Determine the (x, y) coordinate at the center of the cell enclosing the given text.  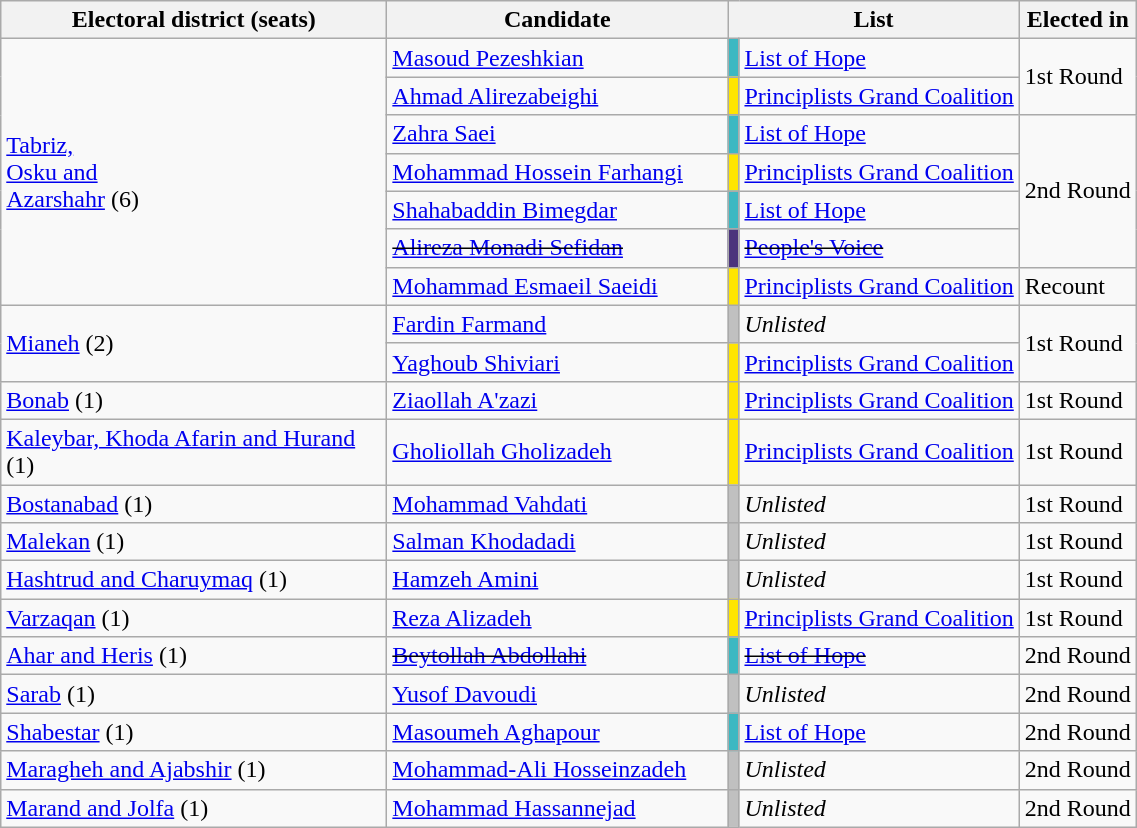
Mianeh (2) (194, 343)
Reza Alizadeh (558, 618)
Recount (1078, 286)
Zahra Saei (558, 134)
Masoud Pezeshkian (558, 58)
Maragheh and Ajabshir (1) (194, 770)
Mohammad Hassannejad (558, 808)
Bostanabad (1) (194, 503)
Varzaqan (1) (194, 618)
Tabriz, Osku and Azarshahr (6) (194, 172)
Hashtrud and Charuymaq (1) (194, 580)
Marand and Jolfa (1) (194, 808)
Yaghoub Shiviari (558, 362)
Sarab (1) (194, 694)
Candidate (558, 20)
Shahabaddin Bimegdar (558, 210)
Malekan (1) (194, 542)
List (874, 20)
People's Voice (879, 248)
Hamzeh Amini (558, 580)
Masoumeh Aghapour (558, 732)
Kaleybar, Khoda Afarin and Hurand (1) (194, 452)
Electoral district (seats) (194, 20)
Mohammad Hossein Farhangi (558, 172)
Alireza Monadi Sefidan (558, 248)
Beytollah Abdollahi (558, 656)
Ziaollah A'zazi (558, 400)
Mohammad Vahdati (558, 503)
Gholiollah Gholizadeh (558, 452)
Mohammad-Ali Hosseinzadeh (558, 770)
Salman Khodadadi (558, 542)
Mohammad Esmaeil Saeidi (558, 286)
Shabestar (1) (194, 732)
Ahar and Heris (1) (194, 656)
Yusof Davoudi (558, 694)
Ahmad Alirezabeighi (558, 96)
Elected in (1078, 20)
Fardin Farmand (558, 324)
Bonab (1) (194, 400)
